Locate the cell with the specified text and output its (X, Y) center coordinate. 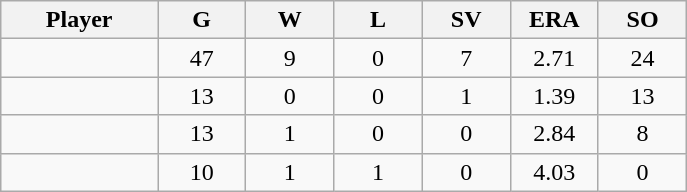
47 (202, 58)
W (290, 20)
7 (466, 58)
24 (642, 58)
Player (80, 20)
2.84 (554, 134)
ERA (554, 20)
SV (466, 20)
G (202, 20)
L (378, 20)
2.71 (554, 58)
9 (290, 58)
8 (642, 134)
SO (642, 20)
1.39 (554, 96)
4.03 (554, 172)
10 (202, 172)
